Find where the given text appears and provide that cell's center as (X, Y) coordinate. 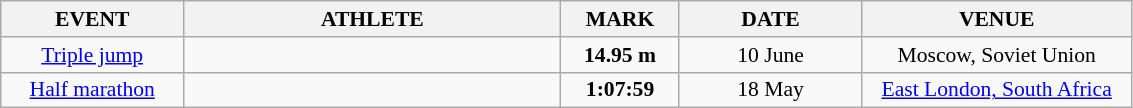
EVENT (92, 19)
Triple jump (92, 55)
10 June (770, 55)
DATE (770, 19)
East London, South Africa (996, 90)
Moscow, Soviet Union (996, 55)
MARK (620, 19)
Half marathon (92, 90)
ATHLETE (372, 19)
1:07:59 (620, 90)
18 May (770, 90)
VENUE (996, 19)
14.95 m (620, 55)
